From the cell containing the given text, extract its center point as [x, y] coordinate. 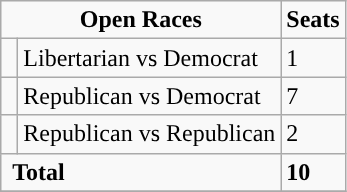
10 [313, 172]
7 [313, 96]
Seats [313, 20]
Libertarian vs Democrat [150, 58]
Republican vs Democrat [150, 96]
Republican vs Republican [150, 134]
1 [313, 58]
2 [313, 134]
Total [141, 172]
Open Races [141, 20]
